Locate the cell with the specified text and output its (X, Y) center coordinate. 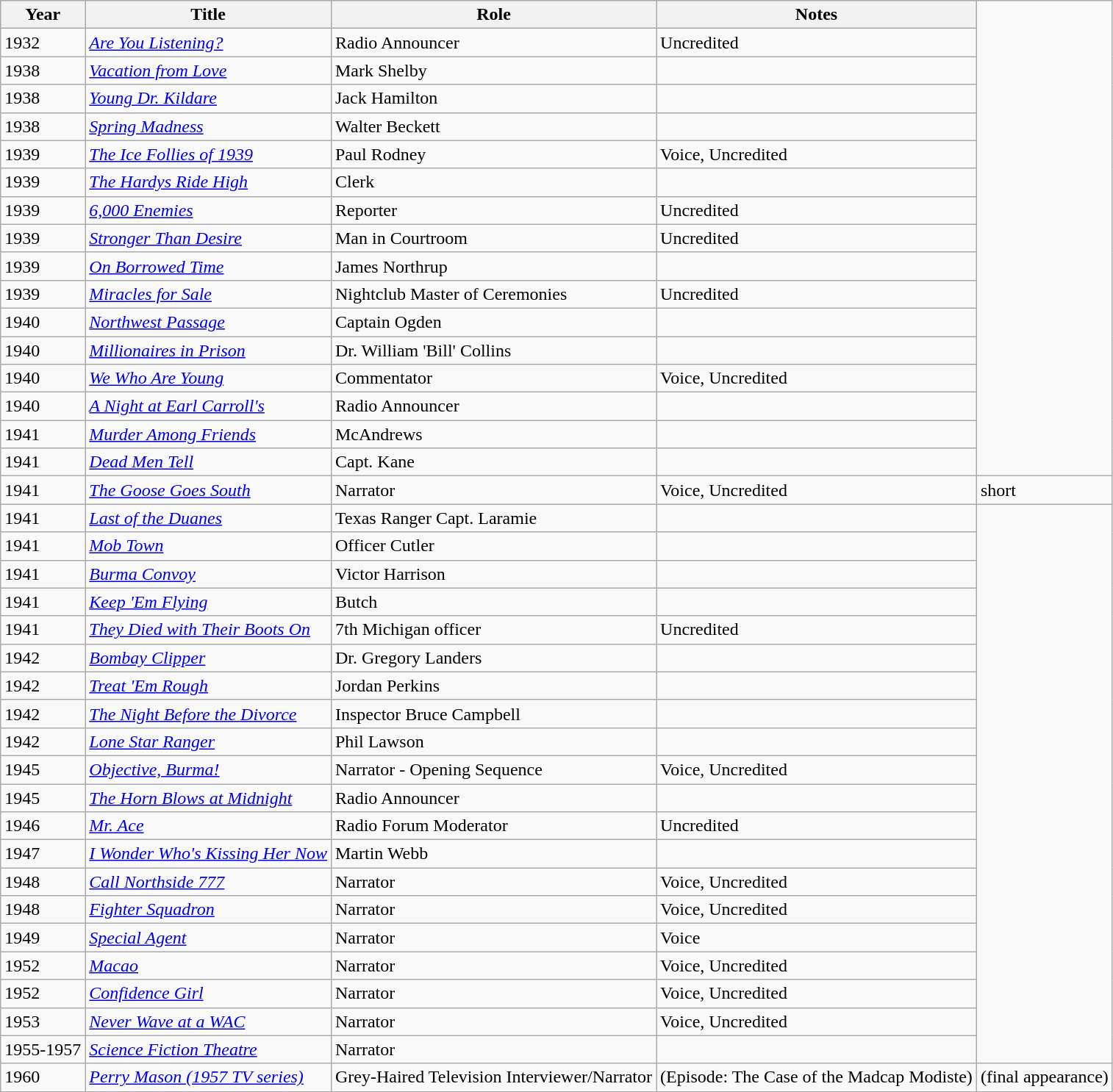
1947 (43, 854)
Jack Hamilton (493, 98)
6,000 Enemies (209, 210)
(final appearance) (1044, 1077)
The Night Before the Divorce (209, 714)
Victor Harrison (493, 574)
Science Fiction Theatre (209, 1049)
Burma Convoy (209, 574)
Grey-Haired Television Interviewer/Narrator (493, 1077)
Jordan Perkins (493, 686)
Butch (493, 602)
Miracles for Sale (209, 294)
The Goose Goes South (209, 490)
Perry Mason (1957 TV series) (209, 1077)
7th Michigan officer (493, 630)
Commentator (493, 378)
Capt. Kane (493, 462)
short (1044, 490)
Texas Ranger Capt. Laramie (493, 518)
Mark Shelby (493, 71)
A Night at Earl Carroll's (209, 406)
1960 (43, 1077)
Never Wave at a WAC (209, 1021)
Man in Courtroom (493, 238)
We Who Are Young (209, 378)
Nightclub Master of Ceremonies (493, 294)
Notes (817, 15)
The Ice Follies of 1939 (209, 154)
Special Agent (209, 938)
Year (43, 15)
Fighter Squadron (209, 910)
James Northrup (493, 266)
The Horn Blows at Midnight (209, 797)
Clerk (493, 182)
(Episode: The Case of the Madcap Modiste) (817, 1077)
McAndrews (493, 434)
1932 (43, 43)
Objective, Burma! (209, 769)
Title (209, 15)
Role (493, 15)
Young Dr. Kildare (209, 98)
Murder Among Friends (209, 434)
Stronger Than Desire (209, 238)
Dr. Gregory Landers (493, 658)
Captain Ogden (493, 322)
They Died with Their Boots On (209, 630)
Confidence Girl (209, 994)
Dr. William 'Bill' Collins (493, 351)
Lone Star Ranger (209, 741)
Voice (817, 938)
1946 (43, 826)
Spring Madness (209, 126)
The Hardys Ride High (209, 182)
Dead Men Tell (209, 462)
Treat 'Em Rough (209, 686)
Northwest Passage (209, 322)
Walter Beckett (493, 126)
Narrator - Opening Sequence (493, 769)
Macao (209, 966)
1949 (43, 938)
1953 (43, 1021)
1955-1957 (43, 1049)
Mr. Ace (209, 826)
Officer Cutler (493, 546)
Are You Listening? (209, 43)
Bombay Clipper (209, 658)
Radio Forum Moderator (493, 826)
Call Northside 777 (209, 882)
Reporter (493, 210)
I Wonder Who's Kissing Her Now (209, 854)
Mob Town (209, 546)
Phil Lawson (493, 741)
Keep 'Em Flying (209, 602)
Vacation from Love (209, 71)
Martin Webb (493, 854)
Inspector Bruce Campbell (493, 714)
Millionaires in Prison (209, 351)
Paul Rodney (493, 154)
On Borrowed Time (209, 266)
Last of the Duanes (209, 518)
